Detect which cell encompasses the target text, then output its (x, y) center coordinate. 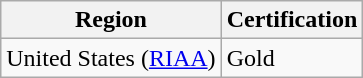
United States (RIAA) (111, 58)
Region (111, 20)
Certification (292, 20)
Gold (292, 58)
